Pinpoint the cell where the given text exists, returning its [X, Y] midpoint coordinate. 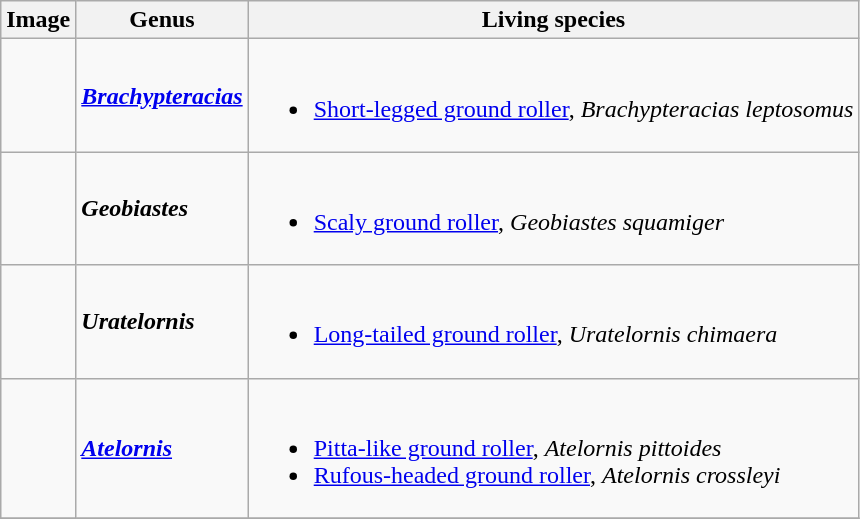
Genus [162, 20]
Pitta-like ground roller, Atelornis pittoidesRufous-headed ground roller, Atelornis crossleyi [554, 448]
Image [38, 20]
Brachypteracias [162, 96]
Geobiastes [162, 208]
Short-legged ground roller, Brachypteracias leptosomus [554, 96]
Long-tailed ground roller, Uratelornis chimaera [554, 322]
Living species [554, 20]
Uratelornis [162, 322]
Scaly ground roller, Geobiastes squamiger [554, 208]
Atelornis [162, 448]
